From the cell containing the given text, extract its center point as [X, Y] coordinate. 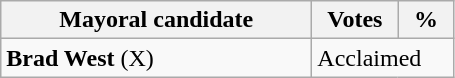
Mayoral candidate [156, 20]
Brad West (X) [156, 58]
Acclaimed [383, 58]
Votes [355, 20]
% [426, 20]
